Output the [X, Y] coordinate of the center of the cell containing the given text.  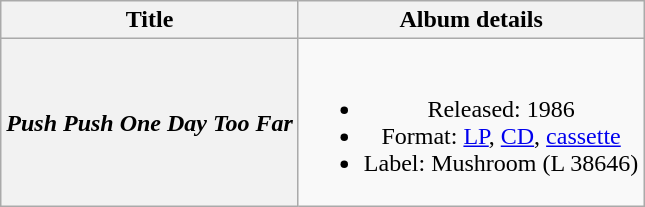
Push Push One Day Too Far [150, 122]
Released: 1986Format: LP, CD, cassetteLabel: Mushroom (L 38646) [470, 122]
Title [150, 20]
Album details [470, 20]
